Identify which cell holds the provided text, then report its (X, Y) central coordinate. 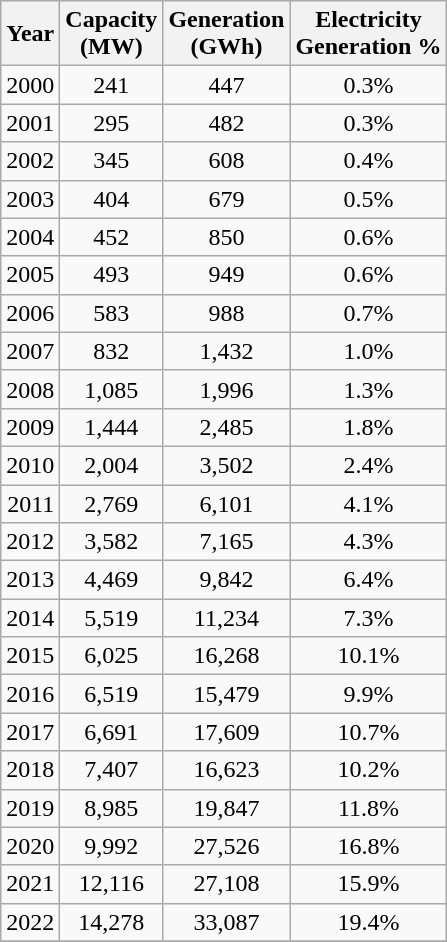
0.5% (368, 199)
6.4% (368, 580)
949 (226, 275)
6,101 (226, 503)
679 (226, 199)
7,407 (112, 770)
1.3% (368, 389)
2016 (30, 694)
2000 (30, 85)
15,479 (226, 694)
482 (226, 123)
4.3% (368, 542)
1,432 (226, 351)
2009 (30, 427)
2007 (30, 351)
15.9% (368, 884)
6,519 (112, 694)
9,992 (112, 846)
0.7% (368, 313)
10.1% (368, 656)
19,847 (226, 808)
Capacity (MW) (112, 34)
2008 (30, 389)
1.0% (368, 351)
7.3% (368, 618)
2018 (30, 770)
832 (112, 351)
2002 (30, 161)
295 (112, 123)
2010 (30, 465)
11.8% (368, 808)
11,234 (226, 618)
4,469 (112, 580)
33,087 (226, 922)
14,278 (112, 922)
1,996 (226, 389)
17,609 (226, 732)
2013 (30, 580)
2,485 (226, 427)
6,025 (112, 656)
493 (112, 275)
2022 (30, 922)
608 (226, 161)
3,502 (226, 465)
2014 (30, 618)
19.4% (368, 922)
2011 (30, 503)
241 (112, 85)
6,691 (112, 732)
2005 (30, 275)
1.8% (368, 427)
850 (226, 237)
2012 (30, 542)
0.4% (368, 161)
452 (112, 237)
10.2% (368, 770)
27,108 (226, 884)
2001 (30, 123)
10.7% (368, 732)
5,519 (112, 618)
9.9% (368, 694)
2.4% (368, 465)
988 (226, 313)
3,582 (112, 542)
8,985 (112, 808)
Generation (GWh) (226, 34)
Year (30, 34)
2017 (30, 732)
2015 (30, 656)
2004 (30, 237)
2003 (30, 199)
1,085 (112, 389)
7,165 (226, 542)
345 (112, 161)
9,842 (226, 580)
2019 (30, 808)
2006 (30, 313)
2,004 (112, 465)
404 (112, 199)
2021 (30, 884)
16,268 (226, 656)
447 (226, 85)
16,623 (226, 770)
Electricity Generation % (368, 34)
27,526 (226, 846)
16.8% (368, 846)
12,116 (112, 884)
2,769 (112, 503)
4.1% (368, 503)
583 (112, 313)
1,444 (112, 427)
2020 (30, 846)
